Return (X, Y) of the center of cell containing provided text 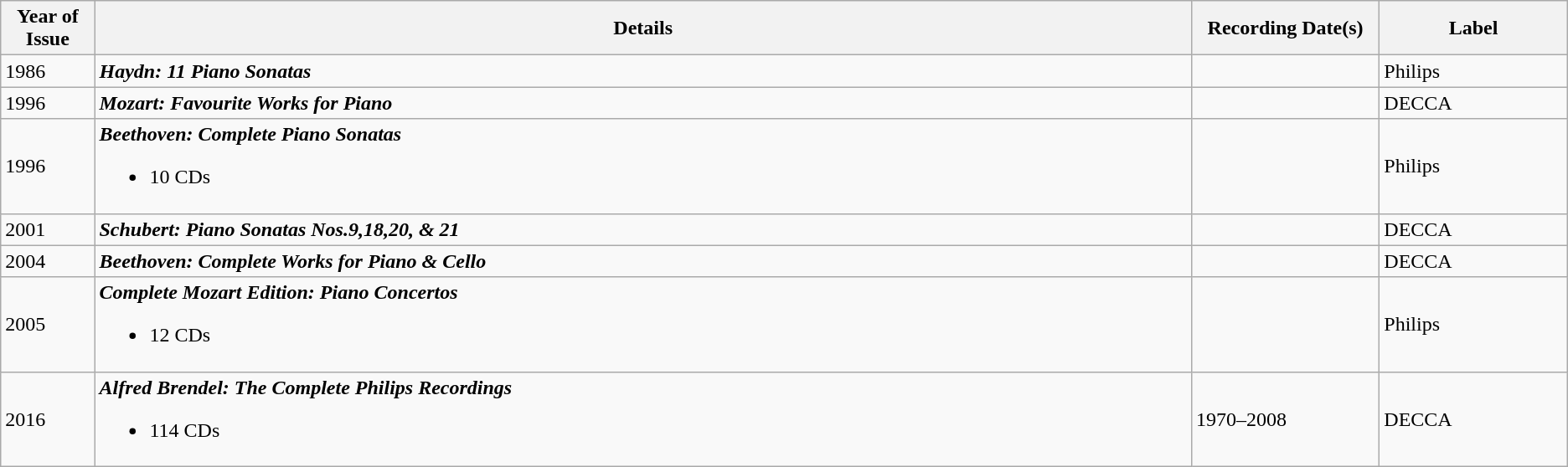
Year of Issue (48, 28)
Haydn: 11 Piano Sonatas (643, 71)
Beethoven: Complete Piano Sonatas10 CDs (643, 166)
Label (1473, 28)
2005 (48, 325)
Alfred Brendel: The Complete Philips Recordings114 CDs (643, 418)
Recording Date(s) (1285, 28)
Beethoven: Complete Works for Piano & Cello (643, 261)
2004 (48, 261)
Details (643, 28)
2001 (48, 229)
Mozart: Favourite Works for Piano (643, 103)
1970–2008 (1285, 418)
2016 (48, 418)
1986 (48, 71)
Schubert: Piano Sonatas Nos.9,18,20, & 21 (643, 229)
Complete Mozart Edition: Piano Concertos12 CDs (643, 325)
